Provide the (X, Y) coordinate of the cell's center where the given text is located.  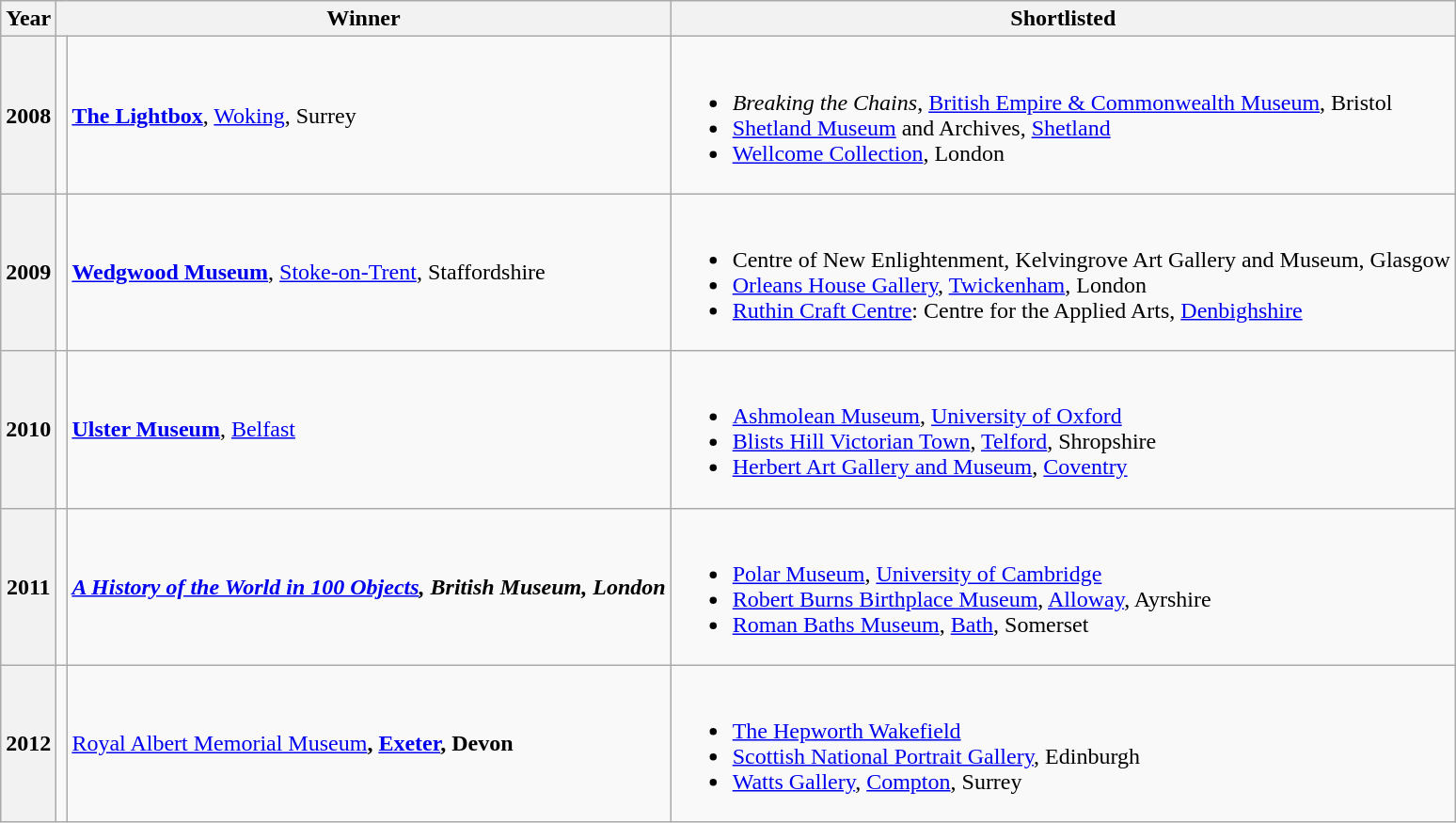
Winner (363, 19)
2010 (28, 429)
Ashmolean Museum, University of OxfordBlists Hill Victorian Town, Telford, ShropshireHerbert Art Gallery and Museum, Coventry (1063, 429)
The Lightbox, Woking, Surrey (369, 115)
2011 (28, 587)
Ulster Museum, Belfast (369, 429)
A History of the World in 100 Objects, British Museum, London (369, 587)
The Hepworth WakefieldScottish National Portrait Gallery, EdinburghWatts Gallery, Compton, Surrey (1063, 743)
Year (28, 19)
2012 (28, 743)
Royal Albert Memorial Museum, Exeter, Devon (369, 743)
2009 (28, 273)
Breaking the Chains, British Empire & Commonwealth Museum, BristolShetland Museum and Archives, ShetlandWellcome Collection, London (1063, 115)
Wedgwood Museum, Stoke-on-Trent, Staffordshire (369, 273)
Polar Museum, University of CambridgeRobert Burns Birthplace Museum, Alloway, AyrshireRoman Baths Museum, Bath, Somerset (1063, 587)
Shortlisted (1063, 19)
2008 (28, 115)
